Output the (X, Y) coordinate of the center of the cell containing the given text.  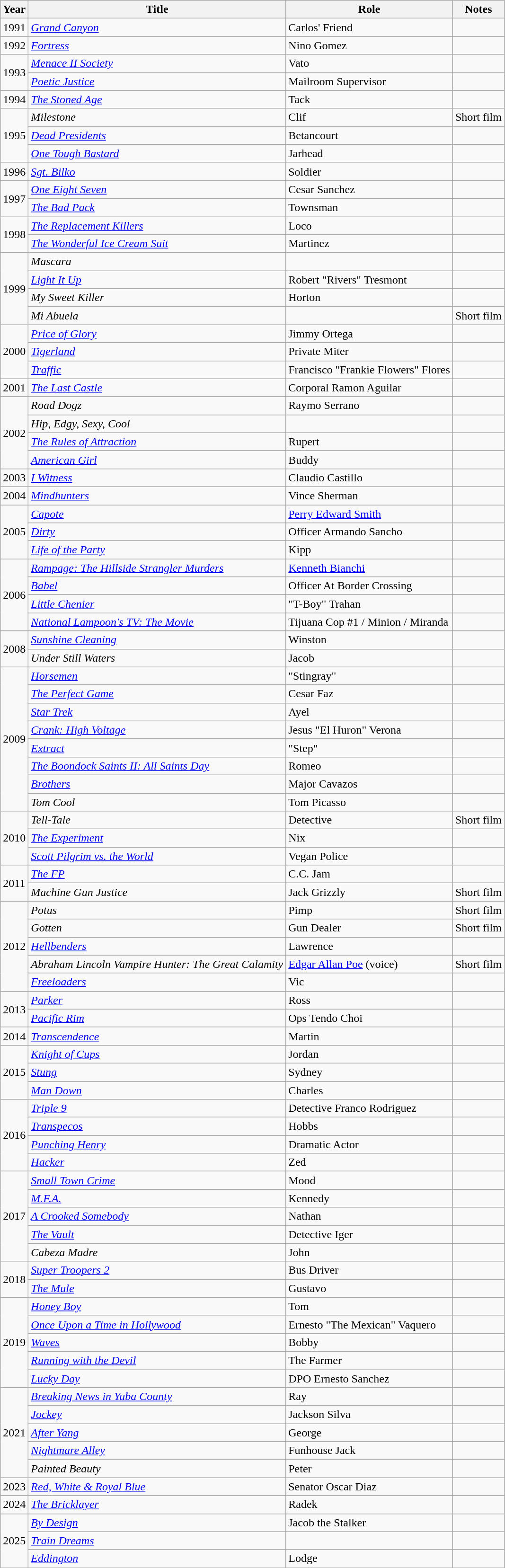
M.F.A. (157, 1198)
Sydney (369, 1072)
2002 (14, 433)
Kennedy (369, 1198)
Dramatic Actor (369, 1144)
Mailroom Supervisor (369, 81)
Abraham Lincoln Vampire Hunter: The Great Calamity (157, 964)
Carlos' Friend (369, 27)
2004 (14, 496)
Lawrence (369, 946)
Waves (157, 1342)
The Vault (157, 1234)
Crank: High Voltage (157, 730)
2000 (14, 352)
Jordan (369, 1054)
Sunshine Cleaning (157, 640)
Vegan Police (369, 856)
Hobbs (369, 1126)
Tell-Tale (157, 820)
Hip, Edgy, Sexy, Cool (157, 424)
2009 (14, 739)
Soldier (369, 171)
2025 (14, 1541)
Title (157, 9)
The Last Castle (157, 388)
Tom Cool (157, 802)
Tom Picasso (369, 802)
Claudio Castillo (369, 478)
Tack (369, 99)
Rupert (369, 442)
Lodge (369, 1559)
Man Down (157, 1090)
Gotten (157, 928)
Jacob (369, 658)
Hellbenders (157, 946)
Capote (157, 514)
Ayel (369, 712)
Freeloaders (157, 982)
Price of Glory (157, 334)
Nightmare Alley (157, 1451)
Road Dogz (157, 406)
Jack Grizzly (369, 892)
American Girl (157, 460)
Corporal Ramon Aguilar (369, 388)
2021 (14, 1433)
1994 (14, 99)
Robert "Rivers" Tresmont (369, 280)
The Bricklayer (157, 1505)
Dead Presidents (157, 135)
Tigerland (157, 352)
2012 (14, 946)
Extract (157, 748)
Sgt. Bilko (157, 171)
2008 (14, 649)
Little Chenier (157, 604)
Betancourt (369, 135)
Triple 9 (157, 1108)
Pimp (369, 910)
Transpecos (157, 1126)
DPO Ernesto Sanchez (369, 1379)
Ross (369, 1000)
Cesar Faz (369, 694)
Running with the Devil (157, 1360)
Horton (369, 298)
The Farmer (369, 1360)
1992 (14, 45)
2014 (14, 1036)
The FP (157, 874)
Bus Driver (369, 1270)
Cesar Sanchez (369, 189)
"Stingray" (369, 676)
Scott Pilgrim vs. the World (157, 856)
2005 (14, 532)
Brothers (157, 784)
2013 (14, 1009)
Francisco "Frankie Flowers" Flores (369, 370)
Jacob the Stalker (369, 1523)
The Boondock Saints II: All Saints Day (157, 766)
Senator Oscar Diaz (369, 1487)
George (369, 1433)
Train Dreams (157, 1541)
Eddington (157, 1559)
Officer At Border Crossing (369, 586)
Punching Henry (157, 1144)
2017 (14, 1216)
Ray (369, 1397)
Knight of Cups (157, 1054)
Poetic Justice (157, 81)
Hacker (157, 1162)
Red, White & Royal Blue (157, 1487)
Raymo Serrano (369, 406)
Jackson Silva (369, 1415)
Transcendence (157, 1036)
Stung (157, 1072)
Fortress (157, 45)
Nix (369, 838)
Breaking News in Yuba County (157, 1397)
2011 (14, 883)
Star Trek (157, 712)
Clif (369, 117)
A Crooked Somebody (157, 1216)
Super Troopers 2 (157, 1270)
1996 (14, 171)
Major Cavazos (369, 784)
Romeo (369, 766)
1993 (14, 72)
Buddy (369, 460)
1999 (14, 289)
Under Still Waters (157, 658)
Nathan (369, 1216)
Dirty (157, 532)
Perry Edward Smith (369, 514)
2018 (14, 1279)
2023 (14, 1487)
One Eight Seven (157, 189)
Detective Iger (369, 1234)
Edgar Allan Poe (voice) (369, 964)
Ops Tendo Choi (369, 1018)
Detective (369, 820)
Life of the Party (157, 550)
Traffic (157, 370)
Gustavo (369, 1288)
I Witness (157, 478)
Light It Up (157, 280)
2001 (14, 388)
Year (14, 9)
Menace II Society (157, 63)
Potus (157, 910)
Detective Franco Rodriguez (369, 1108)
Kenneth Bianchi (369, 568)
John (369, 1252)
The Replacement Killers (157, 226)
Radek (369, 1505)
The Experiment (157, 838)
Jockey (157, 1415)
The Mule (157, 1288)
Pacific Rim (157, 1018)
2010 (14, 838)
Funhouse Jack (369, 1451)
My Sweet Killer (157, 298)
1991 (14, 27)
Nino Gomez (369, 45)
Tom (369, 1306)
Winston (369, 640)
Mi Abuela (157, 316)
Jarhead (369, 153)
National Lampoon's TV: The Movie (157, 622)
Officer Armando Sancho (369, 532)
Cabeza Madre (157, 1252)
The Perfect Game (157, 694)
Loco (369, 226)
Honey Boy (157, 1306)
The Wonderful Ice Cream Suit (157, 244)
Vato (369, 63)
Peter (369, 1469)
1997 (14, 198)
Martinez (369, 244)
One Tough Bastard (157, 153)
"T-Boy" Trahan (369, 604)
C.C. Jam (369, 874)
Martin (369, 1036)
Bobby (369, 1342)
Vic (369, 982)
Tijuana Cop #1 / Minion / Miranda (369, 622)
Mascara (157, 262)
After Yang (157, 1433)
Milestone (157, 117)
Kipp (369, 550)
2019 (14, 1342)
2016 (14, 1135)
Townsman (369, 207)
The Bad Pack (157, 207)
Private Miter (369, 352)
Gun Dealer (369, 928)
Once Upon a Time in Hollywood (157, 1324)
Parker (157, 1000)
Grand Canyon (157, 27)
By Design (157, 1523)
The Rules of Attraction (157, 442)
Small Town Crime (157, 1180)
Notes (478, 9)
2006 (14, 595)
Mindhunters (157, 496)
Jesus "El Huron" Verona (369, 730)
Rampage: The Hillside Strangler Murders (157, 568)
2024 (14, 1505)
Lucky Day (157, 1379)
Charles (369, 1090)
Babel (157, 586)
The Stoned Age (157, 99)
2003 (14, 478)
"Step" (369, 748)
Vince Sherman (369, 496)
Zed (369, 1162)
1995 (14, 135)
Mood (369, 1180)
Machine Gun Justice (157, 892)
Horsemen (157, 676)
Ernesto "The Mexican" Vaquero (369, 1324)
2015 (14, 1072)
Jimmy Ortega (369, 334)
1998 (14, 235)
Role (369, 9)
Painted Beauty (157, 1469)
